Search for the cell housing the specified text and yield its [x, y] center coordinate. 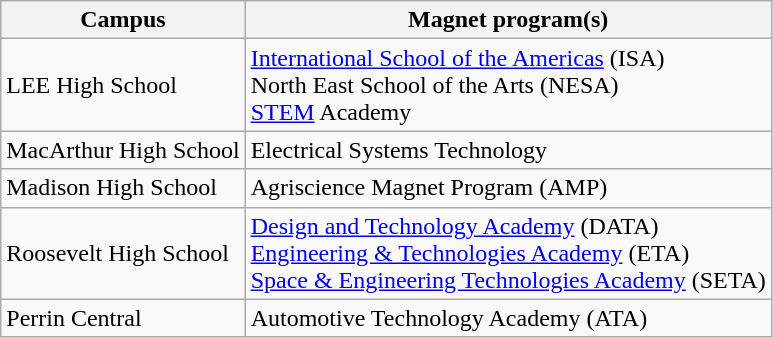
Automotive Technology Academy (ATA) [508, 318]
Electrical Systems Technology [508, 150]
LEE High School [123, 85]
MacArthur High School [123, 150]
Campus [123, 20]
International School of the Americas (ISA) North East School of the Arts (NESA) STEM Academy [508, 85]
Design and Technology Academy (DATA) Engineering & Technologies Academy (ETA) Space & Engineering Technologies Academy (SETA) [508, 253]
Perrin Central [123, 318]
Roosevelt High School [123, 253]
Magnet program(s) [508, 20]
Agriscience Magnet Program (AMP) [508, 188]
Madison High School [123, 188]
